Extract the [X, Y] coordinate from the center of the cell holding the provided text.  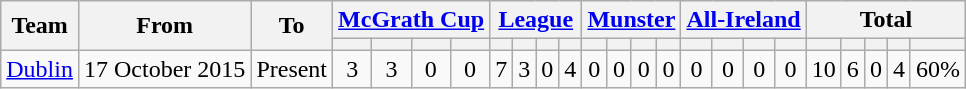
7 [502, 69]
6 [852, 69]
Total [886, 20]
10 [824, 69]
Team [40, 26]
Munster [632, 20]
Present [292, 69]
McGrath Cup [412, 20]
From [164, 26]
17 October 2015 [164, 69]
60% [938, 69]
League [536, 20]
To [292, 26]
All-Ireland [744, 20]
Dublin [40, 69]
